For the text-containing cell, return its midpoint in [X, Y] coordinate format. 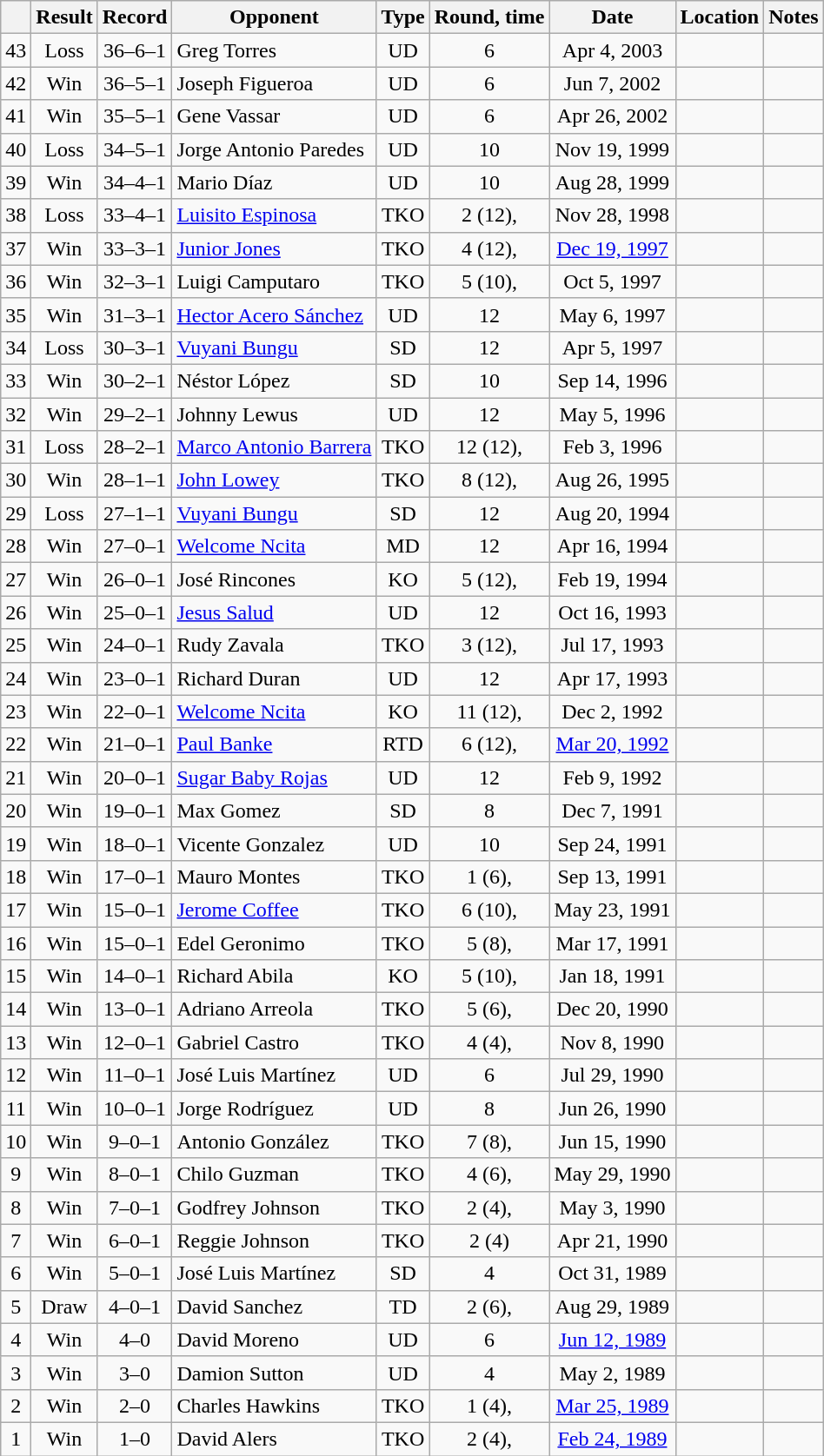
Paul Banke [275, 745]
David Sanchez [275, 1307]
3 [16, 1373]
24 [16, 678]
John Lowey [275, 480]
Reggie Johnson [275, 1241]
Record [135, 17]
Néstor López [275, 381]
2–0 [135, 1406]
34–5–1 [135, 149]
4 (12), [489, 248]
35 [16, 314]
5 (6), [489, 1009]
Sep 13, 1991 [612, 877]
36–5–1 [135, 83]
26 [16, 612]
2 (12), [489, 215]
Richard Abila [275, 976]
May 23, 1991 [612, 910]
6 (10), [489, 910]
Feb 19, 1994 [612, 579]
27–0–1 [135, 546]
17–0–1 [135, 877]
Notes [794, 17]
3–0 [135, 1373]
7–0–1 [135, 1208]
4 (6), [489, 1175]
41 [16, 116]
Vicente Gonzalez [275, 844]
Junior Jones [275, 248]
Aug 29, 1989 [612, 1307]
Adriano Arreola [275, 1009]
36–6–1 [135, 50]
Sugar Baby Rojas [275, 778]
39 [16, 182]
9–0–1 [135, 1142]
José Rincones [275, 579]
11–0–1 [135, 1075]
29 [16, 513]
20–0–1 [135, 778]
36 [16, 281]
Apr 17, 1993 [612, 678]
17 [16, 910]
7 [16, 1241]
Chilo Guzman [275, 1175]
Aug 20, 1994 [612, 513]
Antonio González [275, 1142]
May 6, 1997 [612, 314]
May 5, 1996 [612, 414]
37 [16, 248]
Apr 5, 1997 [612, 347]
May 3, 1990 [612, 1208]
Richard Duran [275, 678]
Jul 17, 1993 [612, 645]
Mar 17, 1991 [612, 943]
Jun 7, 2002 [612, 83]
27–1–1 [135, 513]
22 [16, 745]
19–0–1 [135, 811]
27 [16, 579]
23–0–1 [135, 678]
12–0–1 [135, 1042]
34 [16, 347]
Round, time [489, 17]
Apr 4, 2003 [612, 50]
David Alers [275, 1439]
David Moreno [275, 1340]
4–0 [135, 1340]
Max Gomez [275, 811]
Mauro Montes [275, 877]
19 [16, 844]
May 29, 1990 [612, 1175]
33–3–1 [135, 248]
2 [16, 1406]
Marco Antonio Barrera [275, 447]
32–3–1 [135, 281]
Nov 8, 1990 [612, 1042]
Apr 21, 1990 [612, 1241]
7 (8), [489, 1142]
Johnny Lewus [275, 414]
5 (8), [489, 943]
38 [16, 215]
43 [16, 50]
May 2, 1989 [612, 1373]
Mar 20, 1992 [612, 745]
Oct 5, 1997 [612, 281]
TD [403, 1307]
Apr 26, 2002 [612, 116]
Luigi Camputaro [275, 281]
2 (4) [489, 1241]
33 [16, 381]
40 [16, 149]
35–5–1 [135, 116]
Jerome Coffee [275, 910]
26–0–1 [135, 579]
Luisito Espinosa [275, 215]
25–0–1 [135, 612]
Godfrey Johnson [275, 1208]
1 (6), [489, 877]
20 [16, 811]
14–0–1 [135, 976]
34–4–1 [135, 182]
21–0–1 [135, 745]
5 (12), [489, 579]
8–0–1 [135, 1175]
Nov 19, 1999 [612, 149]
Mar 25, 1989 [612, 1406]
30–2–1 [135, 381]
Jorge Rodríguez [275, 1109]
31 [16, 447]
Sep 14, 1996 [612, 381]
8 (12), [489, 480]
9 [16, 1175]
Jun 15, 1990 [612, 1142]
30 [16, 480]
28–2–1 [135, 447]
14 [16, 1009]
Joseph Figueroa [275, 83]
Jul 29, 1990 [612, 1075]
Aug 28, 1999 [612, 182]
Dec 7, 1991 [612, 811]
30–3–1 [135, 347]
4–0–1 [135, 1307]
Greg Torres [275, 50]
Nov 28, 1998 [612, 215]
Rudy Zavala [275, 645]
42 [16, 83]
22–0–1 [135, 711]
16 [16, 943]
Gene Vassar [275, 116]
Opponent [275, 17]
6–0–1 [135, 1241]
RTD [403, 745]
4 (4), [489, 1042]
Hector Acero Sánchez [275, 314]
Oct 31, 1989 [612, 1274]
Result [64, 17]
Jun 12, 1989 [612, 1340]
6 (12), [489, 745]
1 [16, 1439]
28–1–1 [135, 480]
MD [403, 546]
Draw [64, 1307]
Jesus Salud [275, 612]
2 (6), [489, 1307]
21 [16, 778]
12 (12), [489, 447]
11 (12), [489, 711]
Type [403, 17]
Dec 2, 1992 [612, 711]
13–0–1 [135, 1009]
Mario Díaz [275, 182]
Dec 19, 1997 [612, 248]
10–0–1 [135, 1109]
1 (4), [489, 1406]
Feb 3, 1996 [612, 447]
Aug 26, 1995 [612, 480]
Oct 16, 1993 [612, 612]
Feb 9, 1992 [612, 778]
Gabriel Castro [275, 1042]
Jorge Antonio Paredes [275, 149]
23 [16, 711]
Edel Geronimo [275, 943]
25 [16, 645]
5–0–1 [135, 1274]
13 [16, 1042]
31–3–1 [135, 314]
Damion Sutton [275, 1373]
1–0 [135, 1439]
24–0–1 [135, 645]
3 (12), [489, 645]
Apr 16, 1994 [612, 546]
28 [16, 546]
18–0–1 [135, 844]
Sep 24, 1991 [612, 844]
18 [16, 877]
Charles Hawkins [275, 1406]
11 [16, 1109]
Dec 20, 1990 [612, 1009]
Jun 26, 1990 [612, 1109]
15 [16, 976]
Location [720, 17]
33–4–1 [135, 215]
5 [16, 1307]
Jan 18, 1991 [612, 976]
Date [612, 17]
Feb 24, 1989 [612, 1439]
32 [16, 414]
29–2–1 [135, 414]
